Pinpoint the cell where the given text exists, returning its [x, y] midpoint coordinate. 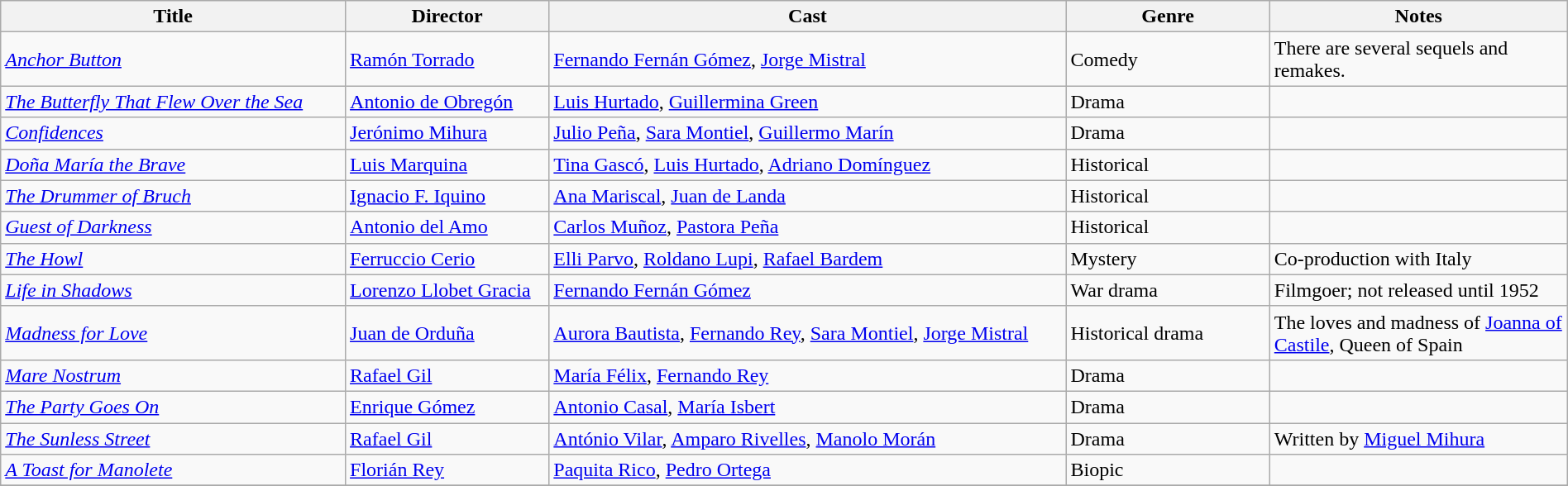
Mare Nostrum [174, 375]
War drama [1168, 290]
Ana Mariscal, Juan de Landa [807, 196]
Carlos Muñoz, Pastora Peña [807, 227]
Fernando Fernán Gómez [807, 290]
Confidences [174, 133]
Enrique Gómez [447, 407]
Guest of Darkness [174, 227]
The Party Goes On [174, 407]
Antonio Casal, María Isbert [807, 407]
Julio Peña, Sara Montiel, Guillermo Marín [807, 133]
Notes [1418, 17]
Madness for Love [174, 332]
Fernando Fernán Gómez, Jorge Mistral [807, 60]
The Butterfly That Flew Over the Sea [174, 102]
The Howl [174, 259]
Luis Marquina [447, 164]
Ignacio F. Iquino [447, 196]
Aurora Bautista, Fernando Rey, Sara Montiel, Jorge Mistral [807, 332]
Antonio del Amo [447, 227]
Filmgoer; not released until 1952 [1418, 290]
Doña María the Brave [174, 164]
Florián Rey [447, 470]
Mystery [1168, 259]
Director [447, 17]
Written by Miguel Mihura [1418, 439]
Tina Gascó, Luis Hurtado, Adriano Domínguez [807, 164]
Elli Parvo, Roldano Lupi, Rafael Bardem [807, 259]
António Vilar, Amparo Rivelles, Manolo Morán [807, 439]
There are several sequels and remakes. [1418, 60]
The loves and madness of Joanna of Castile, Queen of Spain [1418, 332]
María Félix, Fernando Rey [807, 375]
Lorenzo Llobet Gracia [447, 290]
The Drummer of Bruch [174, 196]
Biopic [1168, 470]
Ramón Torrado [447, 60]
A Toast for Manolete [174, 470]
Genre [1168, 17]
Life in Shadows [174, 290]
Ferruccio Cerio [447, 259]
Comedy [1168, 60]
The Sunless Street [174, 439]
Antonio de Obregón [447, 102]
Cast [807, 17]
Co-production with Italy [1418, 259]
Luis Hurtado, Guillermina Green [807, 102]
Title [174, 17]
Paquita Rico, Pedro Ortega [807, 470]
Jerónimo Mihura [447, 133]
Anchor Button [174, 60]
Juan de Orduña [447, 332]
Historical drama [1168, 332]
